Return [x, y] of the center of cell containing provided text 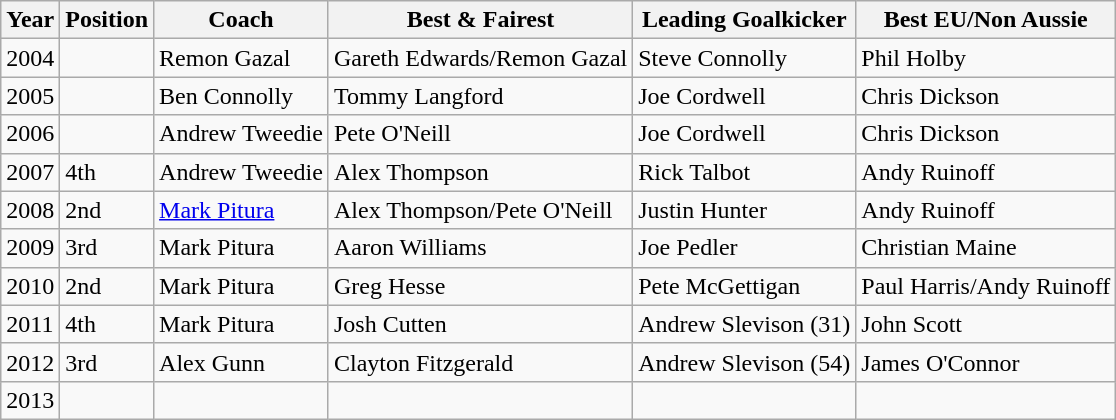
Year [30, 20]
Ben Connolly [242, 96]
2013 [30, 400]
Tommy Langford [480, 96]
2010 [30, 286]
2006 [30, 134]
Pete McGettigan [744, 286]
2008 [30, 210]
Christian Maine [986, 248]
2005 [30, 96]
Josh Cutten [480, 324]
2009 [30, 248]
Leading Goalkicker [744, 20]
Best EU/Non Aussie [986, 20]
Pete O'Neill [480, 134]
2007 [30, 172]
Alex Thompson [480, 172]
2011 [30, 324]
Joe Pedler [744, 248]
Clayton Fitzgerald [480, 362]
Justin Hunter [744, 210]
Aaron Williams [480, 248]
Rick Talbot [744, 172]
Best & Fairest [480, 20]
2012 [30, 362]
Steve Connolly [744, 58]
Alex Thompson/Pete O'Neill [480, 210]
Andrew Slevison (31) [744, 324]
Coach [242, 20]
Remon Gazal [242, 58]
2004 [30, 58]
James O'Connor [986, 362]
Position [107, 20]
John Scott [986, 324]
Andrew Slevison (54) [744, 362]
Phil Holby [986, 58]
Greg Hesse [480, 286]
Paul Harris/Andy Ruinoff [986, 286]
Alex Gunn [242, 362]
Gareth Edwards/Remon Gazal [480, 58]
